Scan for the cell matching the given text and deliver its (X, Y) coordinate at center. 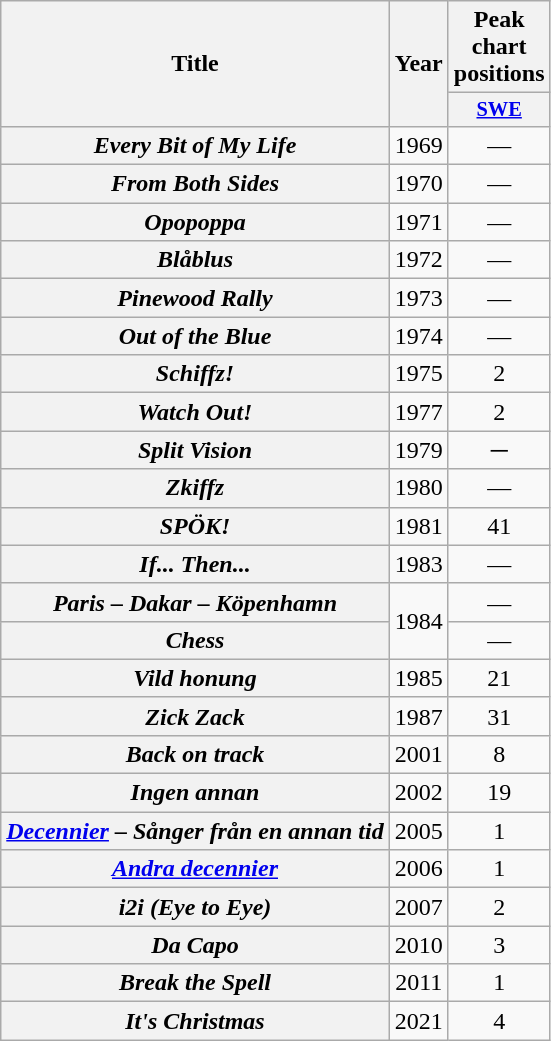
2011 (418, 983)
From Both Sides (195, 184)
2006 (418, 869)
Opopoppa (195, 222)
1979 (418, 450)
Blåblus (195, 260)
1972 (418, 260)
Out of the Blue (195, 336)
1985 (418, 678)
8 (499, 754)
1981 (418, 526)
SPÖK! (195, 526)
Paris – Dakar – Köpenhamn (195, 602)
2005 (418, 831)
2010 (418, 945)
Peak chart positions (499, 47)
4 (499, 1021)
21 (499, 678)
Year (418, 64)
31 (499, 716)
Title (195, 64)
2002 (418, 793)
Schiffz! (195, 374)
19 (499, 793)
Zick Zack (195, 716)
Every Bit of My Life (195, 145)
2001 (418, 754)
1971 (418, 222)
1969 (418, 145)
Ingen annan (195, 793)
1974 (418, 336)
Watch Out! (195, 412)
Chess (195, 640)
─ (499, 450)
SWE (499, 110)
Andra decennier (195, 869)
1983 (418, 564)
1987 (418, 716)
2021 (418, 1021)
1977 (418, 412)
1984 (418, 621)
Zkiffz (195, 488)
Da Capo (195, 945)
1973 (418, 298)
It's Christmas (195, 1021)
1980 (418, 488)
1970 (418, 184)
3 (499, 945)
Split Vision (195, 450)
If... Then... (195, 564)
i2i (Eye to Eye) (195, 907)
1975 (418, 374)
41 (499, 526)
Back on track (195, 754)
Decennier – Sånger från en annan tid (195, 831)
Vild honung (195, 678)
Pinewood Rally (195, 298)
Break the Spell (195, 983)
2007 (418, 907)
